Find where the given text appears and provide that cell's center as (x, y) coordinate. 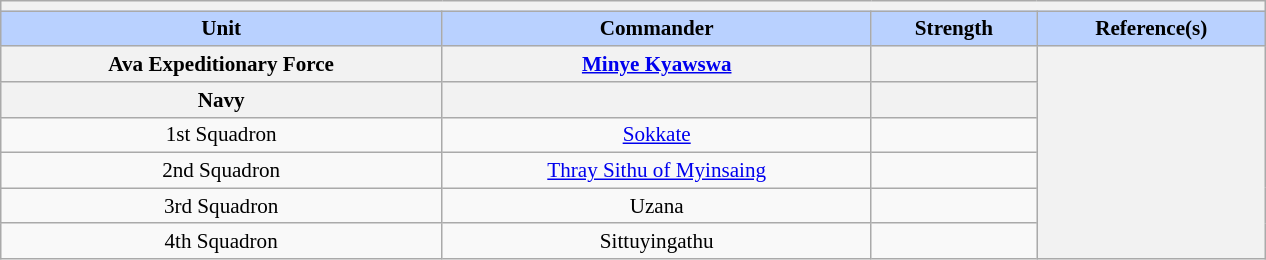
Sokkate (656, 134)
Sittuyingathu (656, 240)
Navy (221, 100)
Uzana (656, 206)
Reference(s) (1152, 28)
Thray Sithu of Myinsaing (656, 170)
4th Squadron (221, 240)
1st Squadron (221, 134)
Strength (954, 28)
3rd Squadron (221, 206)
Unit (221, 28)
2nd Squadron (221, 170)
Minye Kyawswa (656, 64)
Commander (656, 28)
Ava Expeditionary Force (221, 64)
